Extract the (X, Y) coordinate from the center of the cell holding the provided text.  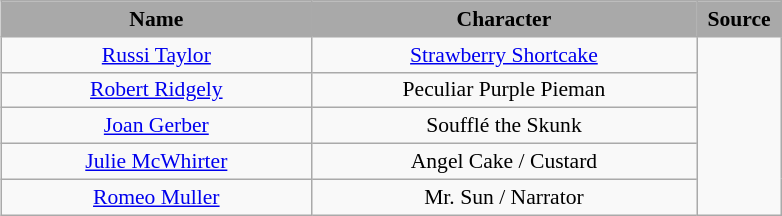
Romeo Muller (156, 197)
Julie McWhirter (156, 161)
Angel Cake / Custard (504, 161)
Soufflé the Skunk (504, 126)
Russi Taylor (156, 54)
Strawberry Shortcake (504, 54)
Name (156, 19)
Mr. Sun / Narrator (504, 197)
Robert Ridgely (156, 90)
Character (504, 19)
Peculiar Purple Pieman (504, 90)
Source (738, 19)
Joan Gerber (156, 126)
